Search for the cell housing the specified text and yield its [X, Y] center coordinate. 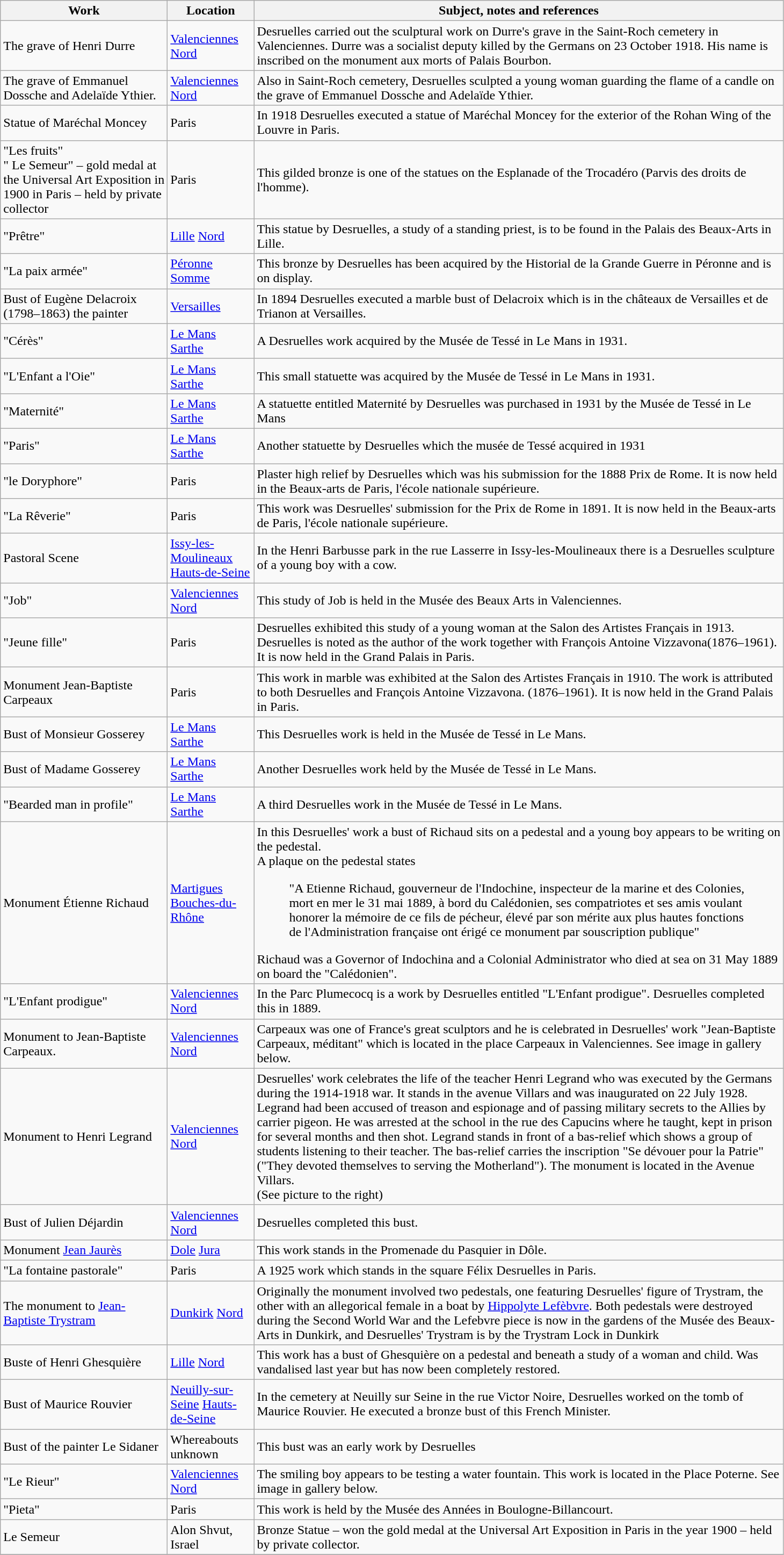
This small statuette was acquired by the Musée de Tessé in Le Mans in 1931. [519, 376]
Another statuette by Desruelles which the musée de Tessé acquired in 1931 [519, 446]
A third Desruelles work in the Musée de Tessé in Le Mans. [519, 804]
Another Desruelles work held by the Musée de Tessé in Le Mans. [519, 769]
Le Semeur [84, 1537]
The grave of Henri Durre [84, 46]
"Pieta" [84, 1509]
Also in Saint-Roch cemetery, Desruelles sculpted a young woman guarding the flame of a candle on the grave of Emmanuel Dossche and Adelaïde Ythier. [519, 88]
Bust of the painter Le Sidaner [84, 1446]
A statuette entitled Maternité by Desruelles was purchased in 1931 by the Musée de Tessé in Le Mans [519, 411]
"Les fruits"" Le Semeur" – gold medal at the Universal Art Exposition in 1900 in Paris – held by private collector [84, 179]
Buste of Henri Ghesquière [84, 1363]
This work stands in the Promenade du Pasquier in Dôle. [519, 1250]
Pastoral Scene [84, 558]
"Prêtre" [84, 236]
Statue of Maréchal Moncey [84, 123]
"L'Enfant a l'Oie" [84, 376]
"Maternité" [84, 411]
Monument Étienne Richaud [84, 903]
The monument to Jean-Baptiste Trystram [84, 1313]
Dole Jura [210, 1250]
"Le Rieur" [84, 1482]
Monument to Jean-Baptiste Carpeaux. [84, 1043]
"La fontaine pastorale" [84, 1270]
Monument Jean-Baptiste Carpeaux [84, 692]
"Bearded man in profile" [84, 804]
"L'Enfant prodigue" [84, 1002]
Bust of Eugène Delacroix (1798–1863) the painter [84, 306]
"La paix armée" [84, 271]
In 1894 Desruelles executed a marble bust of Delacroix which is in the châteaux de Versailles et de Trianon at Versailles. [519, 306]
Neuilly-sur-Seine Hauts-de-Seine [210, 1405]
Martigues Bouches-du-Rhône [210, 903]
This bronze by Desruelles has been acquired by the Historial de la Grande Guerre in Péronne and is on display. [519, 271]
This work is held by the Musée des Années in Boulogne-Billancourt. [519, 1509]
This gilded bronze is one of the statues on the Esplanade of the Trocadéro (Parvis des droits de l'homme). [519, 179]
Versailles [210, 306]
This work was Desruelles' submission for the Prix de Rome in 1891. It is now held in the Beaux-arts de Paris, l'école nationale supérieure. [519, 516]
Subject, notes and references [519, 11]
In the Henri Barbusse park in the rue Lasserre in Issy-les-Moulineaux there is a Desruelles sculpture of a young boy with a cow. [519, 558]
Whereabouts unknown [210, 1446]
Monument Jean Jaurès [84, 1250]
This study of Job is held in the Musée des Beaux Arts in Valenciennes. [519, 601]
"Paris" [84, 446]
This Desruelles work is held in the Musée de Tessé in Le Mans. [519, 734]
Location [210, 11]
This bust was an early work by Desruelles [519, 1446]
A Desruelles work acquired by the Musée de Tessé in Le Mans in 1931. [519, 341]
Desruelles completed this bust. [519, 1222]
In 1918 Desruelles executed a statue of Maréchal Moncey for the exterior of the Rohan Wing of the Louvre in Paris. [519, 123]
A 1925 work which stands in the square Félix Desruelles in Paris. [519, 1270]
This statue by Desruelles, a study of a standing priest, is to be found in the Palais des Beaux-Arts in Lille. [519, 236]
"Cérès" [84, 341]
Issy-les-Moulineaux Hauts-de-Seine [210, 558]
Bust of Julien Déjardin [84, 1222]
"Jeune fille" [84, 643]
Bust of Madame Gosserey [84, 769]
Work [84, 11]
Bust of Maurice Rouvier [84, 1405]
Dunkirk Nord [210, 1313]
Alon Shvut, Israel [210, 1537]
Péronne Somme [210, 271]
"le Doryphore" [84, 480]
In the Parc Plumecocq is a work by Desruelles entitled "L'Enfant prodigue". Desruelles completed this in 1889. [519, 1002]
Monument to Henri Legrand [84, 1136]
The grave of Emmanuel Dossche and Adelaïde Ythier. [84, 88]
Bust of Monsieur Gosserey [84, 734]
"Job" [84, 601]
Bronze Statue – won the gold medal at the Universal Art Exposition in Paris in the year 1900 – held by private collector. [519, 1537]
The smiling boy appears to be testing a water fountain. This work is located in the Place Poterne. See image in gallery below. [519, 1482]
"La Rêverie" [84, 516]
